Return (x, y) of the center of cell containing provided text 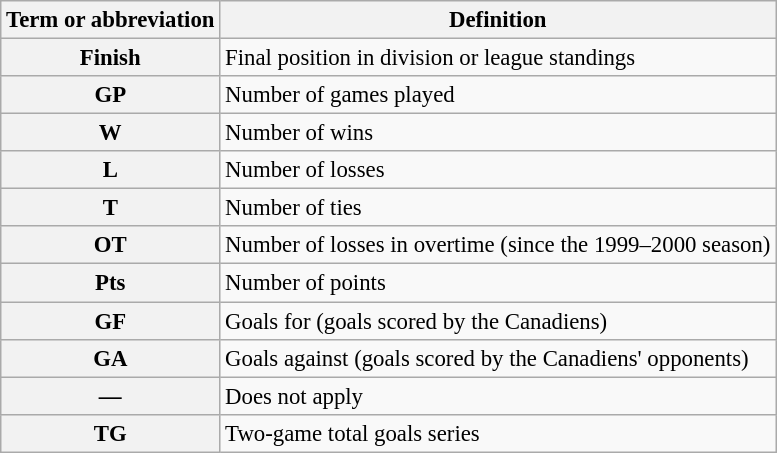
Finish (110, 58)
Number of wins (498, 133)
W (110, 133)
Number of games played (498, 95)
TG (110, 433)
Final position in division or league standings (498, 58)
Number of points (498, 283)
Number of losses in overtime (since the 1999–2000 season) (498, 245)
Goals against (goals scored by the Canadiens' opponents) (498, 358)
Number of losses (498, 170)
Definition (498, 20)
— (110, 396)
T (110, 208)
L (110, 170)
GF (110, 321)
Goals for (goals scored by the Canadiens) (498, 321)
Number of ties (498, 208)
Pts (110, 283)
Does not apply (498, 396)
GA (110, 358)
Two-game total goals series (498, 433)
GP (110, 95)
OT (110, 245)
Term or abbreviation (110, 20)
